Find where the given text appears and provide that cell's center as (X, Y) coordinate. 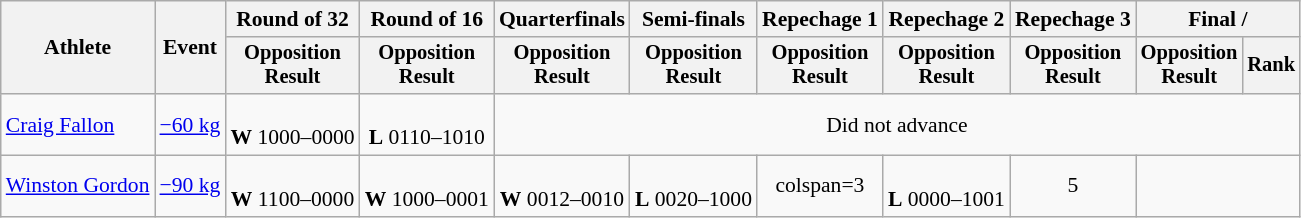
Quarterfinals (562, 19)
Round of 32 (292, 19)
Craig Fallon (78, 124)
Rank (1271, 66)
colspan=3 (820, 186)
Final / (1218, 19)
L 0000–1001 (946, 186)
5 (1073, 186)
Athlete (78, 48)
L 0020–1000 (694, 186)
W 0012–0010 (562, 186)
Round of 16 (427, 19)
L 0110–1010 (427, 124)
W 1000–0001 (427, 186)
Did not advance (897, 124)
−90 kg (190, 186)
Repechage 1 (820, 19)
Repechage 2 (946, 19)
W 1100–0000 (292, 186)
Event (190, 48)
W 1000–0000 (292, 124)
Winston Gordon (78, 186)
Repechage 3 (1073, 19)
−60 kg (190, 124)
Semi-finals (694, 19)
